Detect which cell encompasses the target text, then output its [X, Y] center coordinate. 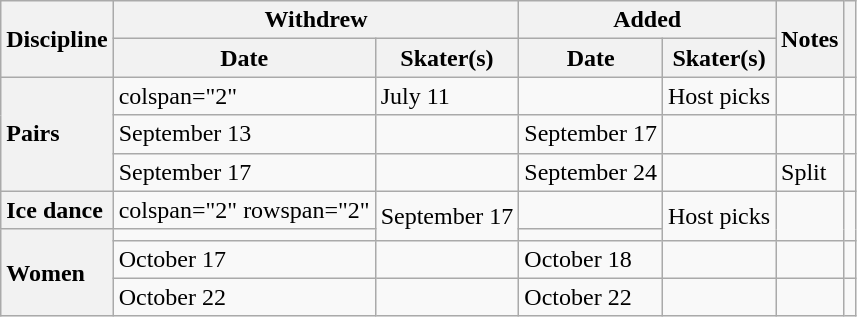
Discipline [57, 39]
October 17 [244, 259]
Ice dance [57, 210]
colspan="2" [244, 96]
October 18 [591, 259]
Split [810, 172]
Pairs [57, 134]
July 11 [447, 96]
colspan="2" rowspan="2" [244, 210]
September 13 [244, 134]
Withdrew [316, 20]
Added [648, 20]
September 24 [591, 172]
Women [57, 272]
Notes [810, 39]
